Pinpoint the cell where the given text exists, returning its [x, y] midpoint coordinate. 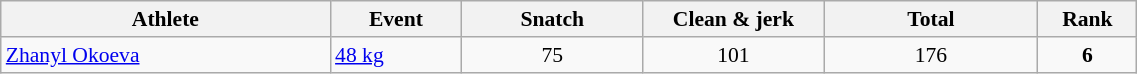
Snatch [552, 19]
6 [1088, 55]
Athlete [166, 19]
101 [734, 55]
48 kg [396, 55]
Clean & jerk [734, 19]
176 [931, 55]
Event [396, 19]
Rank [1088, 19]
Zhanyl Okoeva [166, 55]
Total [931, 19]
75 [552, 55]
